From the cell containing the given text, extract its center point as (x, y) coordinate. 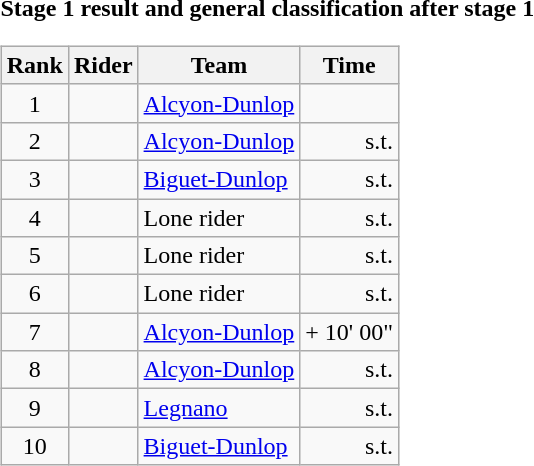
Rank (34, 65)
Legnano (219, 408)
10 (34, 446)
Rider (103, 65)
Time (350, 65)
8 (34, 370)
1 (34, 103)
5 (34, 256)
3 (34, 179)
2 (34, 141)
4 (34, 217)
7 (34, 332)
+ 10' 00" (350, 332)
Team (219, 65)
6 (34, 294)
9 (34, 408)
